Search for the cell housing the specified text and yield its [X, Y] center coordinate. 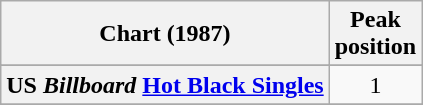
Chart (1987) [165, 34]
1 [375, 85]
Peakposition [375, 34]
US Billboard Hot Black Singles [165, 85]
